Determine the [x, y] coordinate at the center of the cell enclosing the given text.  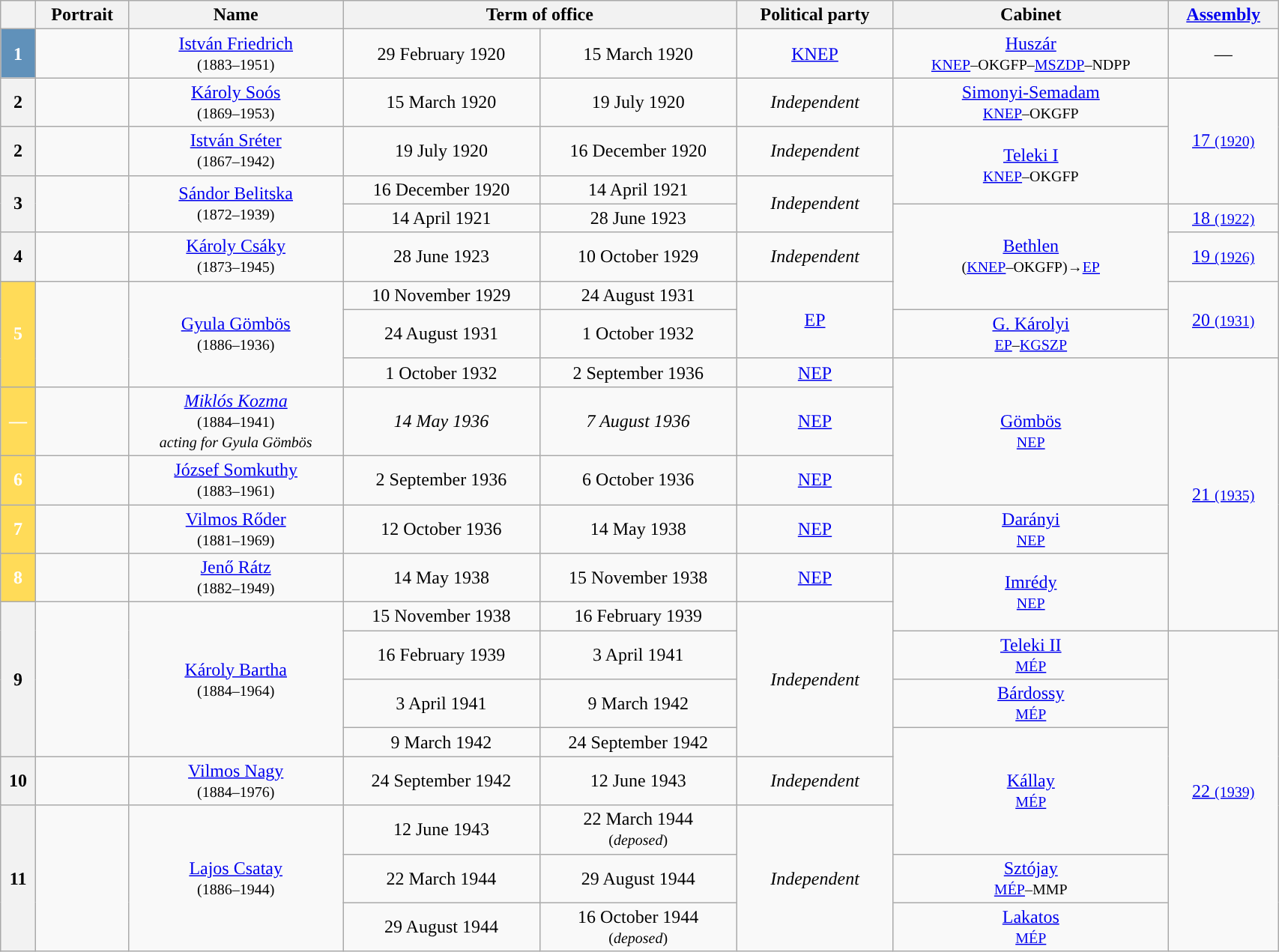
21 (1935) [1224, 494]
Károly Bartha(1884–1964) [236, 679]
ImrédyNEP [1031, 592]
Cabinet [1031, 15]
6 October 1936 [638, 479]
EP [815, 319]
Miklós Kozma(1884–1941)acting for Gyula Gömbös [236, 421]
7 August 1936 [638, 421]
9 [18, 679]
Lajos Csatay(1886–1944) [236, 878]
22 (1939) [1224, 791]
18 (1922) [1224, 218]
5 [18, 334]
14 May 1936 [442, 421]
DarányiNEP [1031, 529]
10 [18, 780]
BárdossyMÉP [1031, 704]
1 [18, 54]
Vilmos Nagy(1884–1976) [236, 780]
3 [18, 204]
Jenő Rátz(1882–1949) [236, 578]
Gyula Gömbös(1886–1936) [236, 334]
Teleki IIMÉP [1031, 655]
12 October 1936 [442, 529]
22 March 1944 [442, 878]
Bethlen(KNEP–OKGFP)→EP [1031, 256]
HuszárKNEP–OKGFP–MSZDP–NDPP [1031, 54]
Vilmos Rőder(1881–1969) [236, 529]
GömbösNEP [1031, 431]
Assembly [1224, 15]
20 (1931) [1224, 319]
G. KárolyiEP–KGSZP [1031, 334]
10 November 1929 [442, 295]
Károly Csáky(1873–1945) [236, 256]
Political party [815, 15]
Teleki IKNEP–OKGFP [1031, 165]
Simonyi-SemadamKNEP–OKGFP [1031, 102]
Term of office [540, 15]
Sándor Belitska(1872–1939) [236, 204]
6 [18, 479]
11 [18, 878]
KNEP [815, 54]
Name [236, 15]
József Somkuthy(1883–1961) [236, 479]
Károly Soós(1869–1953) [236, 102]
16 October 1944(deposed) [638, 927]
19 (1926) [1224, 256]
LakatosMÉP [1031, 927]
8 [18, 578]
SztójayMÉP–MMP [1031, 878]
István Sréter(1867–1942) [236, 151]
22 March 1944(deposed) [638, 830]
Portrait [82, 15]
17 (1920) [1224, 141]
István Friedrich(1883–1951) [236, 54]
7 [18, 529]
4 [18, 256]
10 October 1929 [638, 256]
KállayMÉP [1031, 791]
29 February 1920 [442, 54]
